Locate the cell with the specified text and output its (X, Y) center coordinate. 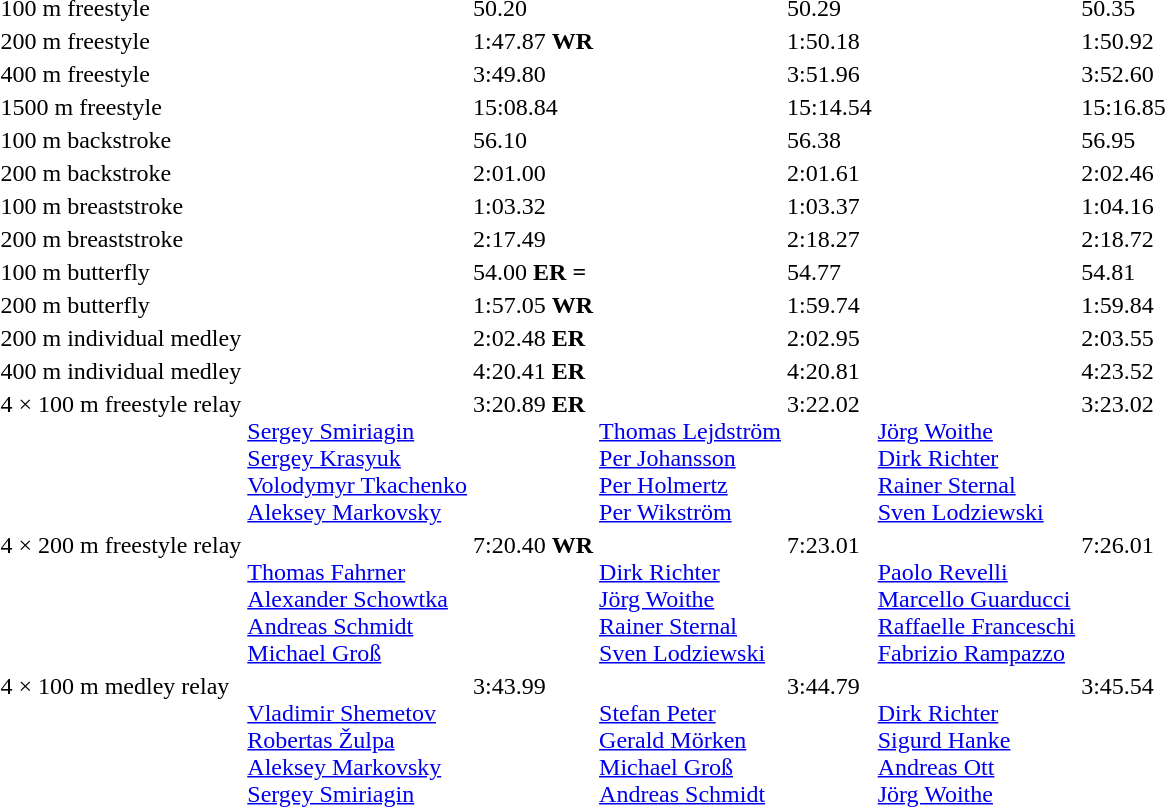
4:20.41 ER (534, 371)
54.00 ER = (534, 272)
3:22.02 (830, 458)
Paolo RevelliMarcello GuarducciRaffaelle FranceschiFabrizio Rampazzo (976, 599)
1:03.37 (830, 206)
7:20.40 WR (534, 599)
56.10 (534, 140)
4:20.81 (830, 371)
1:03.32 (534, 206)
Dirk RichterJörg WoitheRainer SternalSven Lodziewski (690, 599)
15:14.54 (830, 107)
3:20.89 ER (534, 458)
3:49.80 (534, 74)
Jörg WoitheDirk RichterRainer SternalSven Lodziewski (976, 458)
2:01.61 (830, 173)
Thomas FahrnerAlexander SchowtkaAndreas SchmidtMichael Groß (358, 599)
54.77 (830, 272)
2:02.95 (830, 338)
15:08.84 (534, 107)
2:01.00 (534, 173)
1:50.18 (830, 41)
3:51.96 (830, 74)
2:02.48 ER (534, 338)
1:59.74 (830, 305)
56.38 (830, 140)
2:17.49 (534, 239)
1:47.87 WR (534, 41)
Thomas LejdströmPer JohanssonPer HolmertzPer Wikström (690, 458)
Sergey SmiriaginSergey KrasyukVolodymyr TkachenkoAleksey Markovsky (358, 458)
2:18.27 (830, 239)
7:23.01 (830, 599)
1:57.05 WR (534, 305)
